Return the [X, Y] coordinate for the center point of the cell that contains the specified text.  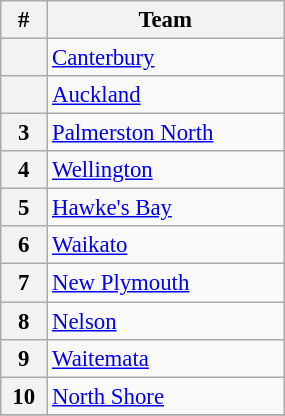
Wellington [166, 170]
Waitemata [166, 358]
5 [24, 208]
10 [24, 396]
8 [24, 321]
7 [24, 283]
Auckland [166, 95]
New Plymouth [166, 283]
Nelson [166, 321]
6 [24, 245]
9 [24, 358]
North Shore [166, 396]
Team [166, 20]
4 [24, 170]
Canterbury [166, 58]
Waikato [166, 245]
Hawke's Bay [166, 208]
3 [24, 133]
# [24, 20]
Palmerston North [166, 133]
